From the cell containing the given text, extract its center point as (x, y) coordinate. 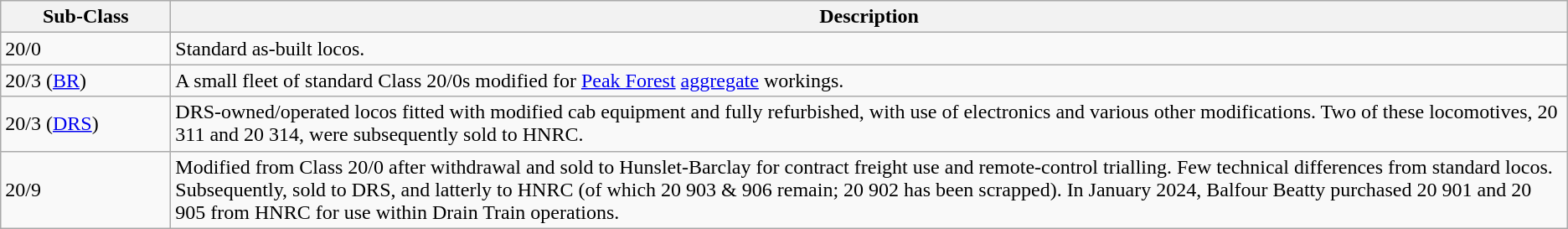
20/3 (BR) (85, 81)
20/0 (85, 49)
Description (869, 17)
Standard as-built locos. (869, 49)
20/3 (DRS) (85, 124)
20/9 (85, 190)
A small fleet of standard Class 20/0s modified for Peak Forest aggregate workings. (869, 81)
Sub-Class (85, 17)
